For the text-containing cell, return its midpoint in [x, y] coordinate format. 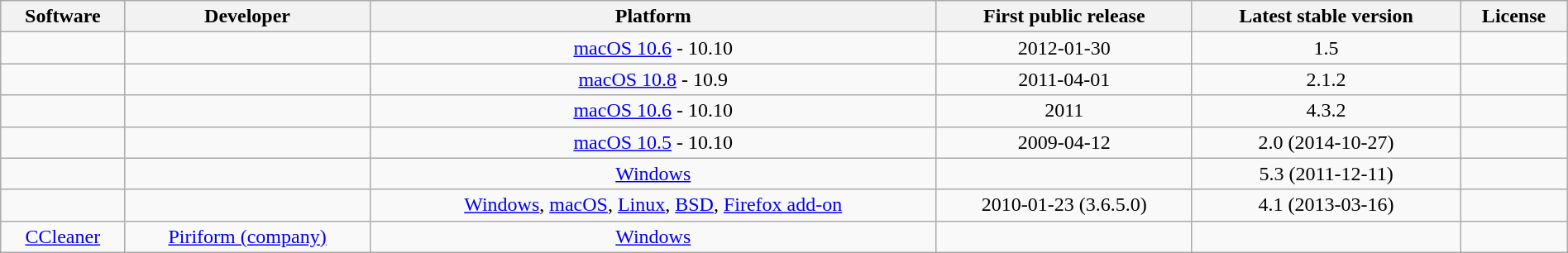
License [1513, 17]
CCleaner [63, 236]
2009-04-12 [1064, 142]
First public release [1064, 17]
2011 [1064, 111]
Platform [653, 17]
2012-01-30 [1064, 48]
5.3 (2011-12-11) [1327, 174]
2.1.2 [1327, 79]
2.0 (2014-10-27) [1327, 142]
macOS 10.8 - 10.9 [653, 79]
4.3.2 [1327, 111]
Latest stable version [1327, 17]
2010-01-23 (3.6.5.0) [1064, 205]
Software [63, 17]
4.1 (2013-03-16) [1327, 205]
macOS 10.5 - 10.10 [653, 142]
2011-04-01 [1064, 79]
1.5 [1327, 48]
Developer [247, 17]
Piriform (company) [247, 236]
Windows, macOS, Linux, BSD, Firefox add-on [653, 205]
